Pinpoint the cell where the given text exists, returning its (X, Y) midpoint coordinate. 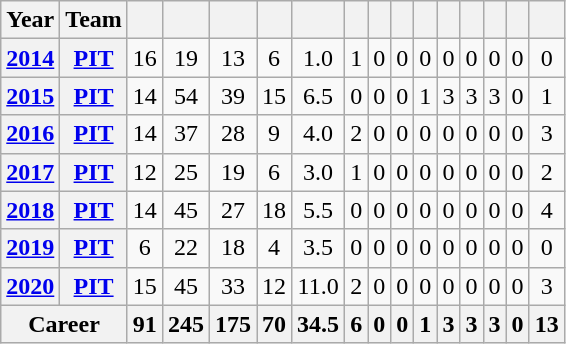
2016 (30, 134)
1.0 (318, 58)
22 (186, 248)
25 (186, 172)
11.0 (318, 286)
3.0 (318, 172)
91 (144, 324)
27 (232, 210)
2019 (30, 248)
2018 (30, 210)
5.5 (318, 210)
33 (232, 286)
37 (186, 134)
Year (30, 20)
3.5 (318, 248)
Career (64, 324)
2015 (30, 96)
39 (232, 96)
28 (232, 134)
9 (274, 134)
34.5 (318, 324)
245 (186, 324)
175 (232, 324)
Team (94, 20)
2017 (30, 172)
4.0 (318, 134)
2014 (30, 58)
70 (274, 324)
54 (186, 96)
16 (144, 58)
2020 (30, 286)
6.5 (318, 96)
